Return (X, Y) of the center of cell containing provided text 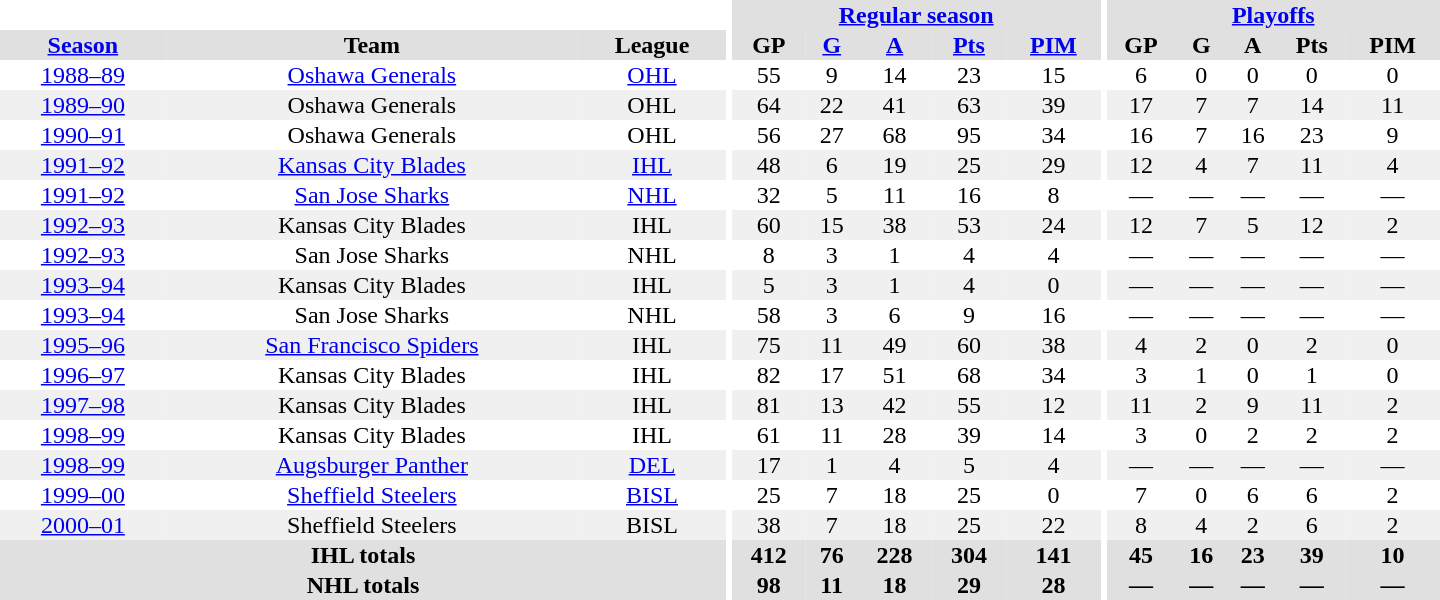
82 (769, 375)
27 (832, 135)
League (652, 45)
2000–01 (83, 525)
10 (1392, 555)
1989–90 (83, 105)
228 (894, 555)
Playoffs (1273, 15)
1996–97 (83, 375)
53 (969, 225)
304 (969, 555)
64 (769, 105)
58 (769, 315)
56 (769, 135)
IHL totals (363, 555)
Season (83, 45)
49 (894, 345)
San Francisco Spiders (372, 345)
24 (1054, 225)
19 (894, 165)
41 (894, 105)
1995–96 (83, 345)
Regular season (916, 15)
61 (769, 435)
45 (1140, 555)
141 (1054, 555)
63 (969, 105)
412 (769, 555)
1997–98 (83, 405)
NHL totals (363, 585)
1990–91 (83, 135)
98 (769, 585)
Team (372, 45)
DEL (652, 465)
42 (894, 405)
1999–00 (83, 495)
76 (832, 555)
1988–89 (83, 75)
51 (894, 375)
75 (769, 345)
95 (969, 135)
32 (769, 195)
81 (769, 405)
Augsburger Panther (372, 465)
48 (769, 165)
13 (832, 405)
